Extract the (x, y) coordinate from the center of the cell holding the provided text.  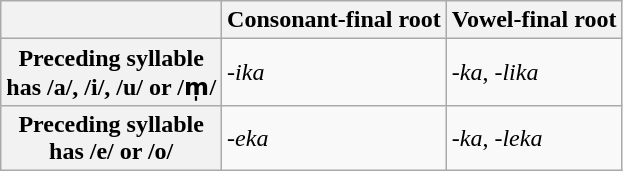
Consonant-final root (334, 20)
-ka, -leka (534, 138)
-ika (334, 72)
Preceding syllablehas /e/ or /o/ (112, 138)
Vowel-final root (534, 20)
-eka (334, 138)
Preceding syllablehas /a/, /i/, /u/ or /m̩/ (112, 72)
-ka, -lika (534, 72)
